Provide the [X, Y] coordinate of the cell's center where the given text is located.  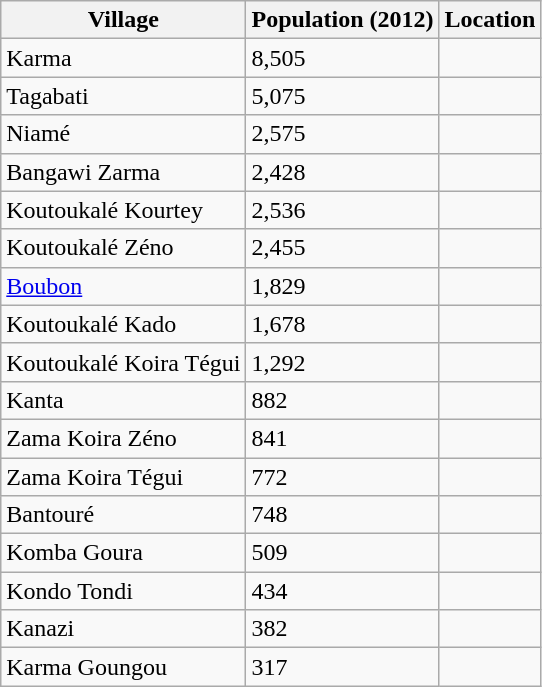
Zama Koira Tégui [124, 477]
Village [124, 20]
2,455 [342, 248]
2,428 [342, 172]
Koutoukalé Koira Tégui [124, 362]
434 [342, 591]
882 [342, 400]
1,292 [342, 362]
Koutoukalé Zéno [124, 248]
Kanta [124, 400]
5,075 [342, 96]
317 [342, 667]
772 [342, 477]
Zama Koira Zéno [124, 438]
Karma Goungou [124, 667]
Tagabati [124, 96]
Bantouré [124, 515]
2,536 [342, 210]
Kanazi [124, 629]
Bangawi Zarma [124, 172]
Koutoukalé Kourtey [124, 210]
Location [490, 20]
1,829 [342, 286]
382 [342, 629]
8,505 [342, 58]
Population (2012) [342, 20]
Koutoukalé Kado [124, 324]
1,678 [342, 324]
Boubon [124, 286]
841 [342, 438]
2,575 [342, 134]
Karma [124, 58]
748 [342, 515]
Komba Goura [124, 553]
509 [342, 553]
Niamé [124, 134]
Kondo Tondi [124, 591]
